Find where the given text appears and provide that cell's center as (X, Y) coordinate. 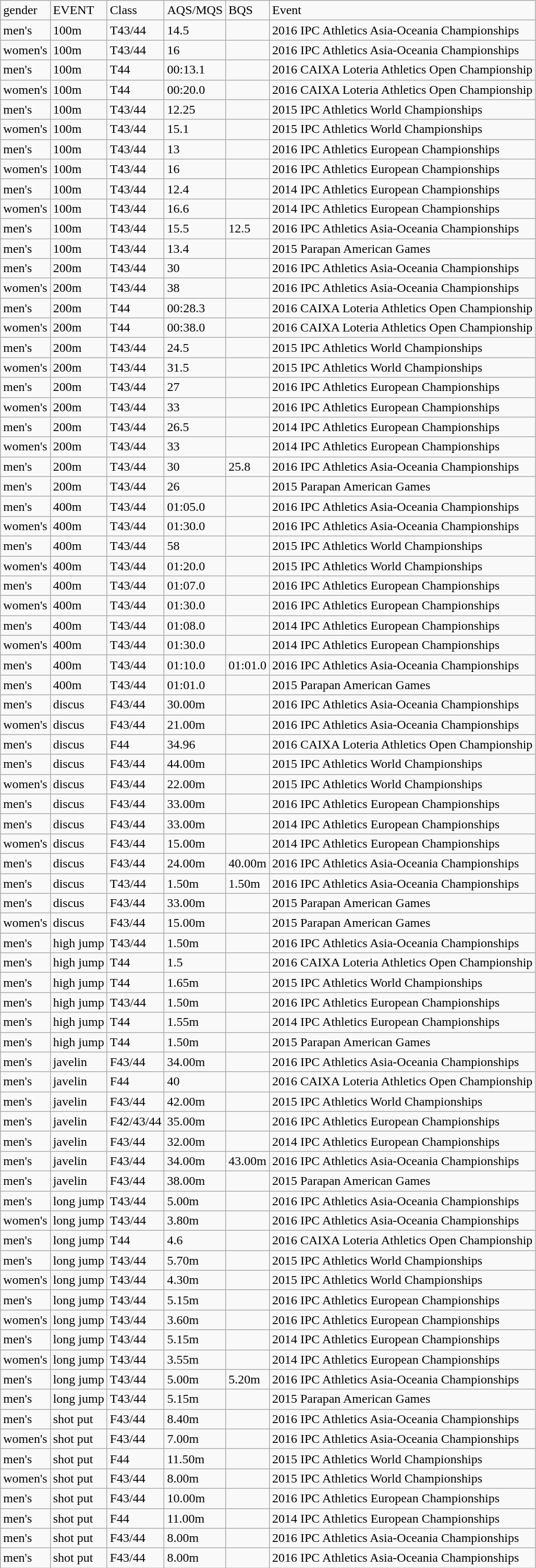
35.00m (195, 1121)
30.00m (195, 705)
21.00m (195, 725)
1.55m (195, 1022)
Event (402, 10)
3.60m (195, 1320)
10.00m (195, 1498)
44.00m (195, 764)
5.20m (248, 1379)
BQS (248, 10)
01:08.0 (195, 626)
AQS/MQS (195, 10)
8.40m (195, 1419)
15.1 (195, 129)
24.00m (195, 863)
40.00m (248, 863)
34.96 (195, 744)
24.5 (195, 348)
12.4 (195, 189)
32.00m (195, 1141)
00:38.0 (195, 328)
13.4 (195, 249)
25.8 (248, 467)
4.30m (195, 1280)
01:05.0 (195, 506)
38.00m (195, 1181)
26.5 (195, 427)
Class (136, 10)
11.00m (195, 1518)
43.00m (248, 1161)
11.50m (195, 1459)
42.00m (195, 1101)
14.5 (195, 30)
22.00m (195, 784)
58 (195, 546)
01:07.0 (195, 586)
40 (195, 1082)
26 (195, 486)
00:28.3 (195, 308)
15.5 (195, 228)
31.5 (195, 367)
gender (25, 10)
00:20.0 (195, 90)
F42/43/44 (136, 1121)
16.6 (195, 209)
7.00m (195, 1439)
01:20.0 (195, 566)
27 (195, 387)
38 (195, 288)
13 (195, 149)
00:13.1 (195, 70)
5.70m (195, 1260)
1.5 (195, 963)
12.5 (248, 228)
3.80m (195, 1221)
01:10.0 (195, 665)
12.25 (195, 109)
4.6 (195, 1241)
EVENT (78, 10)
3.55m (195, 1359)
1.65m (195, 983)
